Locate the cell with the specified text and output its [x, y] center coordinate. 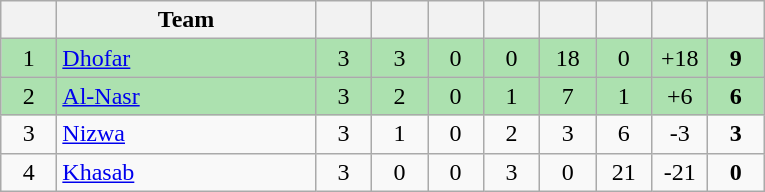
Dhofar [186, 58]
7 [568, 96]
+6 [680, 96]
4 [29, 172]
9 [736, 58]
+18 [680, 58]
18 [568, 58]
-21 [680, 172]
-3 [680, 134]
Team [186, 20]
Al-Nasr [186, 96]
Khasab [186, 172]
21 [624, 172]
Nizwa [186, 134]
